Identify which cell holds the provided text, then report its (x, y) central coordinate. 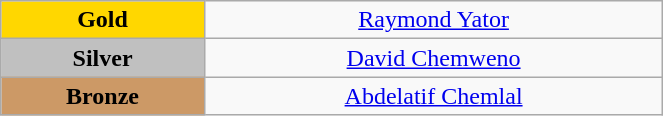
Raymond Yator (433, 20)
David Chemweno (433, 58)
Bronze (103, 96)
Gold (103, 20)
Abdelatif Chemlal (433, 96)
Silver (103, 58)
